Search for the cell housing the specified text and yield its (X, Y) center coordinate. 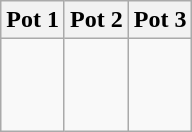
Pot 2 (96, 20)
Pot 1 (33, 20)
Pot 3 (160, 20)
